From the cell containing the given text, extract its center point as (X, Y) coordinate. 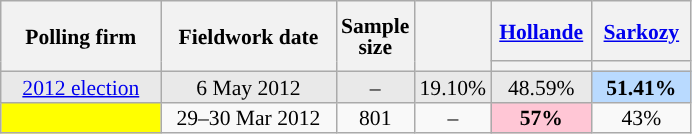
19.10% (452, 86)
2012 election (81, 86)
Sarkozy (641, 31)
57% (541, 118)
6 May 2012 (248, 86)
Hollande (541, 31)
801 (375, 118)
43% (641, 118)
Polling firm (81, 36)
51.41% (641, 86)
Samplesize (375, 36)
Fieldwork date (248, 36)
48.59% (541, 86)
29–30 Mar 2012 (248, 118)
